Provide the (x, y) coordinate of the cell's center where the given text is located.  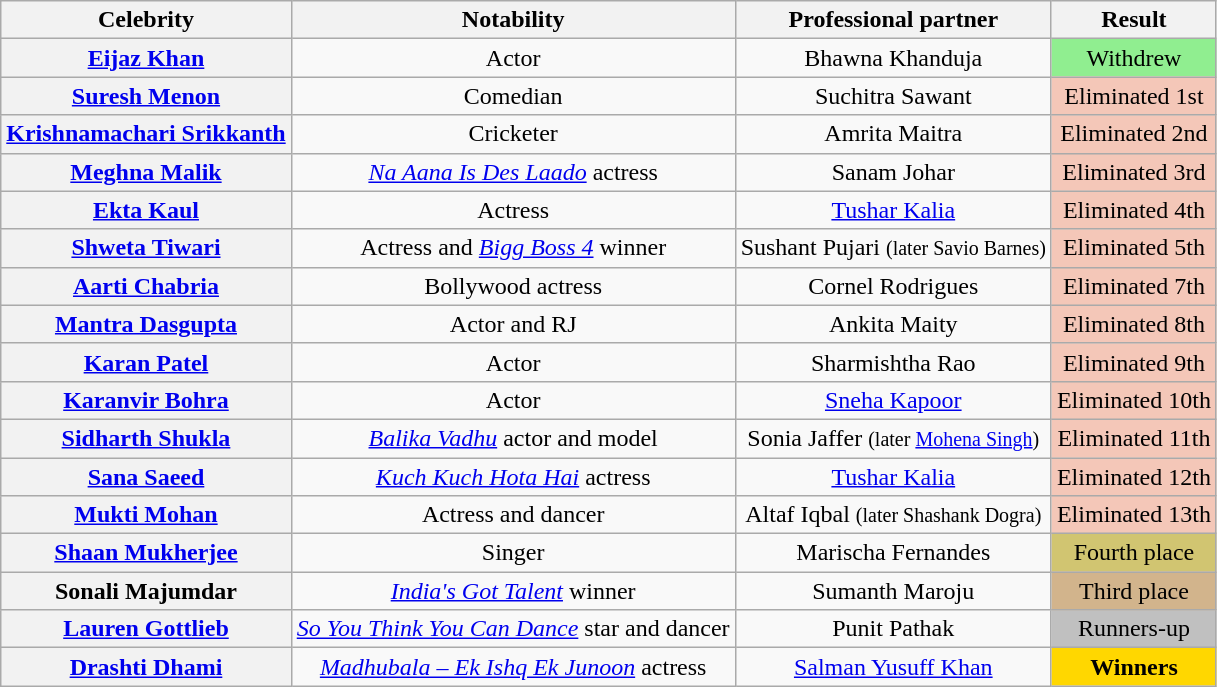
Celebrity (146, 20)
Singer (513, 553)
Actor and RJ (513, 324)
Withdrew (1134, 58)
Eliminated 7th (1134, 286)
Notability (513, 20)
Eliminated 4th (1134, 210)
Amrita Maitra (893, 134)
Eliminated 12th (1134, 477)
Altaf Iqbal (later Shashank Dogra) (893, 515)
Eliminated 1st (1134, 96)
Eijaz Khan (146, 58)
Cornel Rodrigues (893, 286)
Na Aana Is Des Laado actress (513, 172)
Eliminated 13th (1134, 515)
Sushant Pujari (later Savio Barnes) (893, 248)
Sana Saeed (146, 477)
Sharmishtha Rao (893, 362)
Balika Vadhu actor and model (513, 438)
Meghna Malik (146, 172)
Aarti Chabria (146, 286)
Third place (1134, 591)
Sidharth Shukla (146, 438)
Sneha Kapoor (893, 400)
Cricketer (513, 134)
Actress (513, 210)
Suchitra Sawant (893, 96)
Salman Yusuff Khan (893, 667)
Eliminated 8th (1134, 324)
Sanam Johar (893, 172)
Punit Pathak (893, 629)
Krishnamachari Srikkanth (146, 134)
Lauren Gottlieb (146, 629)
Comedian (513, 96)
Kuch Kuch Hota Hai actress (513, 477)
Mantra Dasgupta (146, 324)
Eliminated 5th (1134, 248)
Mukti Mohan (146, 515)
Result (1134, 20)
Ankita Maity (893, 324)
Shweta Tiwari (146, 248)
Winners (1134, 667)
Madhubala – Ek Ishq Ek Junoon actress (513, 667)
Sonali Majumdar (146, 591)
Suresh Menon (146, 96)
Actress and dancer (513, 515)
Runners-up (1134, 629)
So You Think You Can Dance star and dancer (513, 629)
Eliminated 9th (1134, 362)
Eliminated 3rd (1134, 172)
Marischa Fernandes (893, 553)
Karanvir Bohra (146, 400)
Sonia Jaffer (later Mohena Singh) (893, 438)
Eliminated 10th (1134, 400)
Drashti Dhami (146, 667)
Eliminated 2nd (1134, 134)
Bhawna Khanduja (893, 58)
Shaan Mukherjee (146, 553)
Eliminated 11th (1134, 438)
Sumanth Maroju (893, 591)
Actress and Bigg Boss 4 winner (513, 248)
India's Got Talent winner (513, 591)
Bollywood actress (513, 286)
Ekta Kaul (146, 210)
Karan Patel (146, 362)
Professional partner (893, 20)
Fourth place (1134, 553)
